From the cell containing the given text, extract its center point as (x, y) coordinate. 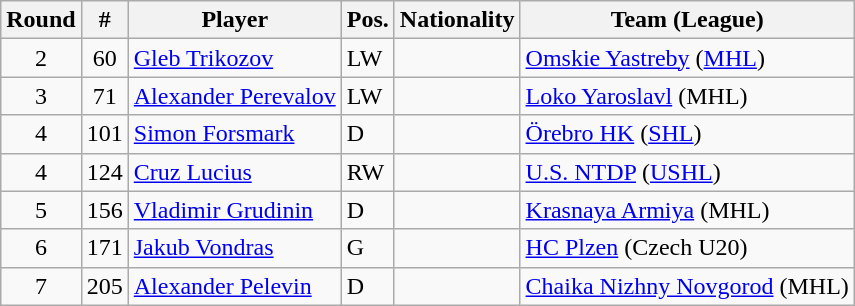
Simon Forsmark (234, 134)
205 (104, 286)
Loko Yaroslavl (MHL) (687, 96)
# (104, 20)
Round (41, 20)
Alexander Perevalov (234, 96)
Omskie Yastreby (MHL) (687, 58)
6 (41, 248)
171 (104, 248)
5 (41, 210)
Jakub Vondras (234, 248)
G (368, 248)
RW (368, 172)
156 (104, 210)
101 (104, 134)
Krasnaya Armiya (MHL) (687, 210)
Chaika Nizhny Novgorod (MHL) (687, 286)
124 (104, 172)
Vladimir Grudinin (234, 210)
Alexander Pelevin (234, 286)
Gleb Trikozov (234, 58)
Team (League) (687, 20)
2 (41, 58)
HC Plzen (Czech U20) (687, 248)
U.S. NTDP (USHL) (687, 172)
Cruz Lucius (234, 172)
7 (41, 286)
71 (104, 96)
Pos. (368, 20)
3 (41, 96)
Nationality (457, 20)
Örebro HK (SHL) (687, 134)
60 (104, 58)
Player (234, 20)
